Provide the (x, y) coordinate of the cell's center where the given text is located.  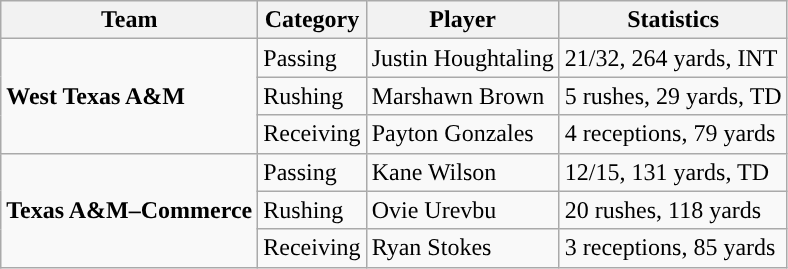
West Texas A&M (130, 96)
Player (462, 20)
Team (130, 20)
Ryan Stokes (462, 248)
20 rushes, 118 yards (673, 210)
Category (312, 20)
Ovie Urevbu (462, 210)
4 receptions, 79 yards (673, 134)
3 receptions, 85 yards (673, 248)
Statistics (673, 20)
Payton Gonzales (462, 134)
Texas A&M–Commerce (130, 210)
Marshawn Brown (462, 96)
21/32, 264 yards, INT (673, 58)
12/15, 131 yards, TD (673, 172)
Justin Houghtaling (462, 58)
Kane Wilson (462, 172)
5 rushes, 29 yards, TD (673, 96)
